Determine the (X, Y) coordinate at the center of the cell enclosing the given text.  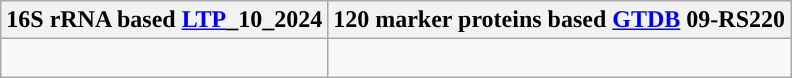
120 marker proteins based GTDB 09-RS220 (560, 20)
16S rRNA based LTP_10_2024 (164, 20)
